Provide the (x, y) coordinate of the cell's center where the given text is located.  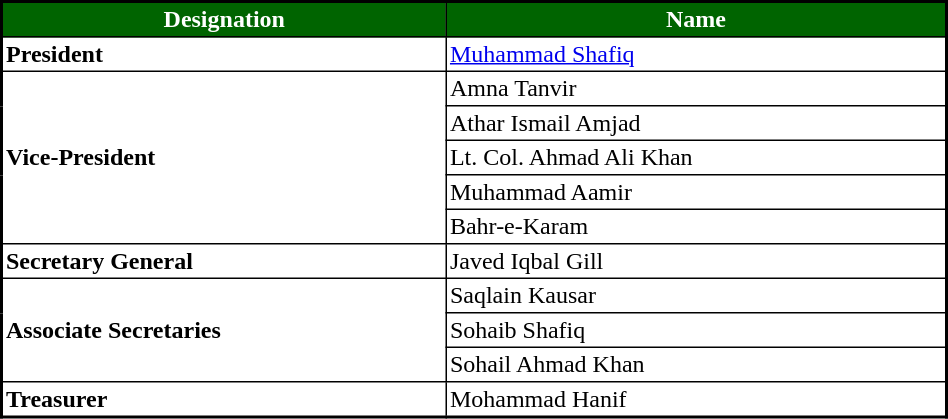
Treasurer (224, 400)
Associate Secretaries (224, 330)
Bahr-e-Karam (696, 226)
Sohaib Shafiq (696, 330)
President (224, 54)
Secretary General (224, 261)
Amna Tanvir (696, 88)
Sohail Ahmad Khan (696, 364)
Muhammad Aamir (696, 192)
Mohammad Hanif (696, 400)
Saqlain Kausar (696, 295)
Name (696, 20)
Lt. Col. Ahmad Ali Khan (696, 157)
Javed Iqbal Gill (696, 261)
Muhammad Shafiq (696, 54)
Designation (224, 20)
Athar Ismail Amjad (696, 123)
Vice-President (224, 157)
